Detect which cell encompasses the target text, then output its [X, Y] center coordinate. 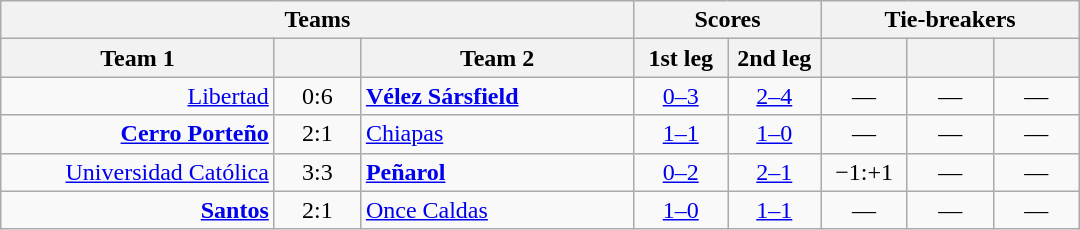
2–4 [775, 96]
1st leg [681, 58]
0:6 [317, 96]
3:3 [317, 172]
Scores [728, 20]
0–3 [681, 96]
2nd leg [775, 58]
Once Caldas [497, 210]
Teams [318, 20]
Tie-breakers [950, 20]
0–2 [681, 172]
Universidad Católica [138, 172]
Santos [138, 210]
Chiapas [497, 134]
Vélez Sársfield [497, 96]
Cerro Porteño [138, 134]
Team 1 [138, 58]
Team 2 [497, 58]
Libertad [138, 96]
−1:+1 [864, 172]
2–1 [775, 172]
Peñarol [497, 172]
